Capture the cell that displays the provided text and extract its (x, y) central coordinate. 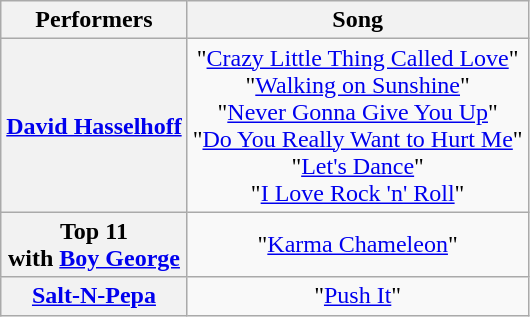
Song (358, 20)
"Crazy Little Thing Called Love""Walking on Sunshine""Never Gonna Give You Up""Do You Really Want to Hurt Me""Let's Dance""I Love Rock 'n' Roll" (358, 126)
Performers (94, 20)
"Karma Chameleon" (358, 244)
Salt-N-Pepa (94, 296)
David Hasselhoff (94, 126)
"Push It" (358, 296)
Top 11with Boy George (94, 244)
